Detect which cell encompasses the target text, then output its [X, Y] center coordinate. 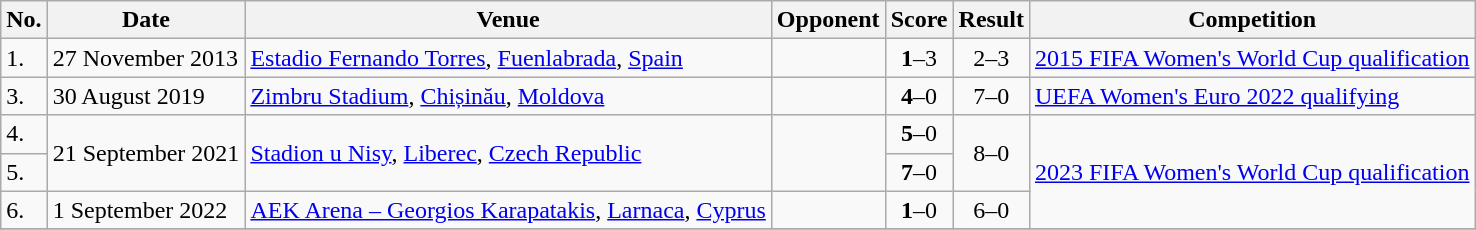
8–0 [991, 153]
27 November 2013 [146, 58]
4. [24, 134]
3. [24, 96]
Date [146, 20]
UEFA Women's Euro 2022 qualifying [1252, 96]
1–0 [919, 210]
2023 FIFA Women's World Cup qualification [1252, 172]
1–3 [919, 58]
6. [24, 210]
Stadion u Nisy, Liberec, Czech Republic [508, 153]
21 September 2021 [146, 153]
2–3 [991, 58]
AEK Arena – Georgios Karapatakis, Larnaca, Cyprus [508, 210]
Estadio Fernando Torres, Fuenlabrada, Spain [508, 58]
6–0 [991, 210]
5–0 [919, 134]
Competition [1252, 20]
No. [24, 20]
1. [24, 58]
5. [24, 172]
Score [919, 20]
Venue [508, 20]
4–0 [919, 96]
2015 FIFA Women's World Cup qualification [1252, 58]
Zimbru Stadium, Chișinău, Moldova [508, 96]
Opponent [828, 20]
30 August 2019 [146, 96]
Result [991, 20]
1 September 2022 [146, 210]
